Locate the cell with the specified text and output its [x, y] center coordinate. 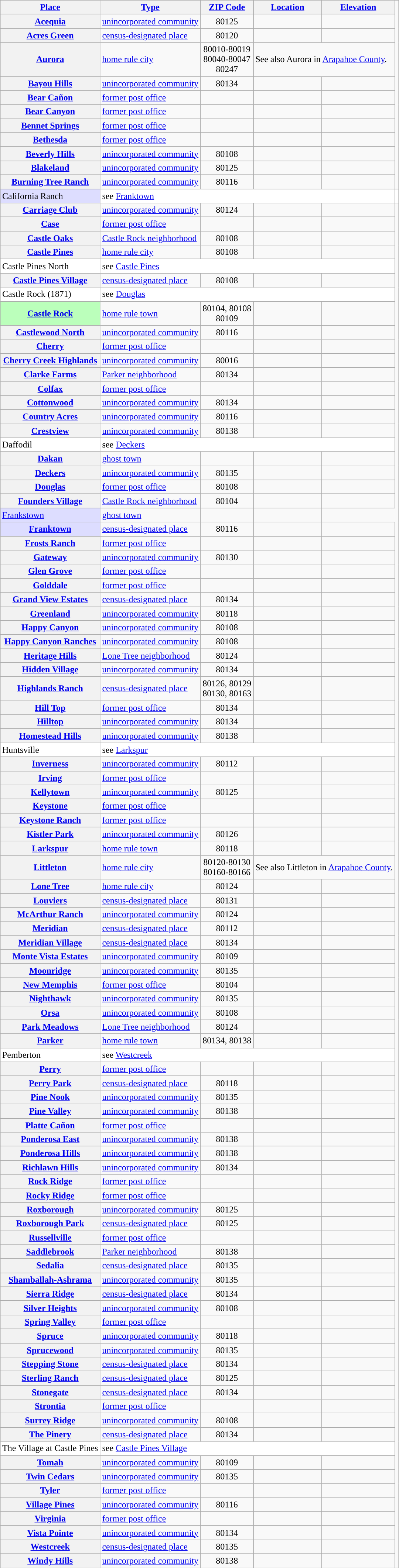
Daffodil [50, 445]
Sedalia [50, 1266]
Richlawn Hills [50, 1167]
Glen Grove [50, 571]
Village Pines [50, 1504]
Westcreek [50, 1547]
Sterling Ranch [50, 1378]
Bayou Hills [50, 83]
Beverly Hills [50, 154]
Grand View Estates [50, 599]
Castle Pines Village [50, 280]
Parker [50, 1041]
Spruce [50, 1336]
Castlewood North [50, 332]
see Douglas [248, 294]
Frosts Ranch [50, 543]
Acequia [50, 21]
Meridian Village [50, 943]
Castle Pines North [50, 266]
80120-8013080160-80166 [227, 867]
Platte Cañon [50, 1125]
Monte Vista Estates [50, 957]
Franktown [50, 529]
80010-8001980040-8004780247 [227, 59]
see Franktown [248, 196]
Highlands Ranch [50, 689]
Lone Tree [50, 886]
Perry Park [50, 1083]
Tyler [50, 1490]
Moonridge [50, 971]
Clarke Farms [50, 374]
Place [50, 7]
Type [150, 7]
Silver Heights [50, 1308]
80126, 8012980130, 80163 [227, 689]
Louviers [50, 900]
Frankstown [50, 515]
Hilltop [50, 722]
Irving [50, 778]
see Larkspur [248, 750]
Keystone Ranch [50, 820]
Ponderosa East [50, 1139]
Homestead Hills [50, 736]
Castle Rock (1871) [50, 294]
see Deckers [248, 445]
Huntsville [50, 750]
80104, 8010880109 [227, 313]
Castle Rock [50, 313]
Dakan [50, 459]
The Village at Castle Pines [50, 1448]
Kistler Park [50, 834]
Orsa [50, 1013]
80130 [227, 557]
See also Littleton in Arapahoe County. [324, 867]
Cottonwood [50, 402]
Twin Cedars [50, 1476]
Littleton [50, 867]
Perry [50, 1069]
Douglas [50, 487]
McArthur Ranch [50, 915]
see Westcreek [248, 1055]
Greenland [50, 613]
Russellville [50, 1238]
Happy Canyon Ranches [50, 641]
Ponderosa Hills [50, 1153]
The Pinery [50, 1434]
Park Meadows [50, 1027]
Location [287, 7]
New Memphis [50, 985]
Cherry Creek Highlands [50, 360]
Bear Canyon [50, 111]
Bennet Springs [50, 126]
80126 [227, 834]
Blakeland [50, 168]
Sprucewood [50, 1350]
Carriage Club [50, 210]
Stepping Stone [50, 1364]
Burning Tree Ranch [50, 182]
80120 [227, 35]
Deckers [50, 473]
Strontia [50, 1406]
Castle Pines [50, 252]
Pine Nook [50, 1097]
Cherry [50, 346]
Roxborough [50, 1210]
Vista Pointe [50, 1533]
Bethesda [50, 140]
Acres Green [50, 35]
California Ranch [50, 196]
Meridian [50, 929]
Aurora [50, 59]
Hill Top [50, 708]
Stonegate [50, 1392]
Sierra Ridge [50, 1294]
Pemberton [50, 1055]
Windy Hills [50, 1561]
Shamballah-Ashrama [50, 1280]
Golddale [50, 585]
See also Aurora in Arapahoe County. [324, 59]
ZIP Code [227, 7]
Roxborough Park [50, 1224]
80134, 80138 [227, 1041]
80016 [227, 360]
Virginia [50, 1519]
Crestview [50, 431]
Saddlebrook [50, 1252]
80131 [227, 900]
Elevation [358, 7]
Hidden Village [50, 670]
Founders Village [50, 501]
Happy Canyon [50, 627]
Surrey Ridge [50, 1420]
Spring Valley [50, 1322]
see Castle Pines Village [248, 1448]
Castle Oaks [50, 238]
Gateway [50, 557]
Rock Ridge [50, 1181]
Tomah [50, 1462]
Inverness [50, 764]
Case [50, 224]
Country Acres [50, 416]
Bear Cañon [50, 97]
Kellytown [50, 792]
Keystone [50, 806]
Pine Valley [50, 1111]
Rocky Ridge [50, 1195]
Larkspur [50, 848]
Heritage Hills [50, 655]
Nighthawk [50, 999]
see Castle Pines [248, 266]
Colfax [50, 388]
